Identify which cell holds the provided text, then report its (x, y) central coordinate. 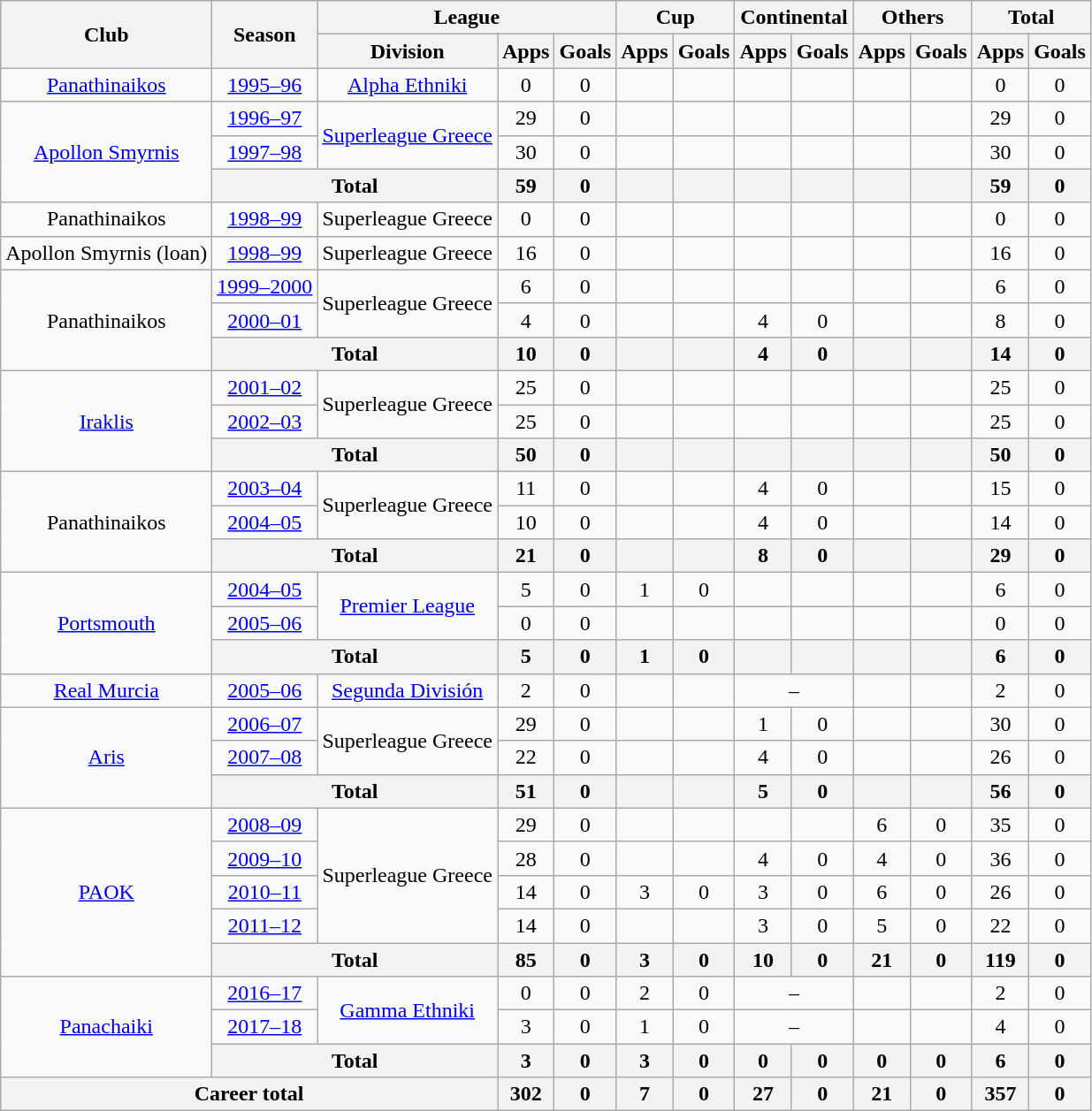
Season (265, 34)
2009–10 (265, 858)
15 (1000, 489)
56 (1000, 791)
357 (1000, 1094)
Alpha Ethniki (408, 85)
Division (408, 51)
27 (763, 1094)
1995–96 (265, 85)
2016–17 (265, 993)
PAOK (106, 892)
51 (525, 791)
1999–2000 (265, 286)
2011–12 (265, 925)
Continental (794, 18)
28 (525, 858)
Others (913, 18)
1997–98 (265, 152)
2003–04 (265, 489)
1996–97 (265, 118)
35 (1000, 825)
119 (1000, 959)
2017–18 (265, 1027)
2001–02 (265, 387)
Gamma Ethniki (408, 1010)
11 (525, 489)
2006–07 (265, 724)
2000–01 (265, 320)
Iraklis (106, 421)
2002–03 (265, 422)
League (467, 18)
Panachaiki (106, 1027)
Club (106, 34)
85 (525, 959)
Aris (106, 757)
2008–09 (265, 825)
2007–08 (265, 757)
302 (525, 1094)
2010–11 (265, 892)
Premier League (408, 606)
Apollon Smyrnis (106, 152)
7 (645, 1094)
36 (1000, 858)
Career total (249, 1094)
Apollon Smyrnis (loan) (106, 253)
Segunda División (408, 690)
Cup (676, 18)
Real Murcia (106, 690)
Portsmouth (106, 623)
